Locate the cell with the specified text and output its (X, Y) center coordinate. 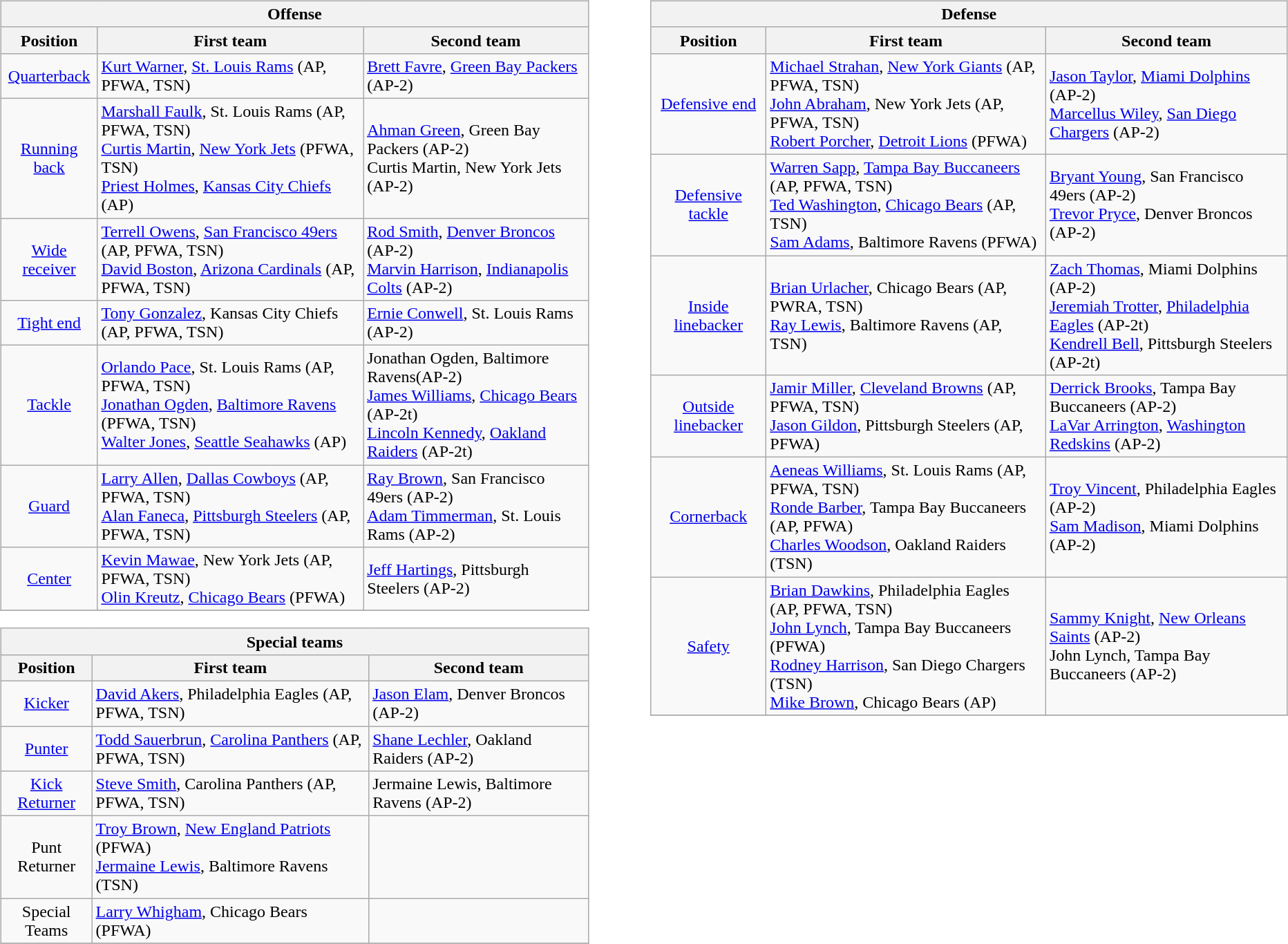
Zach Thomas, Miami Dolphins (AP-2) Jeremiah Trotter, Philadelphia Eagles (AP-2t) Kendrell Bell, Pittsburgh Steelers (AP-2t) (1166, 315)
Running back (49, 158)
Jamir Miller, Cleveland Browns (AP, PFWA, TSN) Jason Gildon, Pittsburgh Steelers (AP, PFWA) (907, 416)
Marshall Faulk, St. Louis Rams (AP, PFWA, TSN) Curtis Martin, New York Jets (PFWA, TSN) Priest Holmes, Kansas City Chiefs (AP) (231, 158)
Kevin Mawae, New York Jets (AP, PFWA, TSN) Olin Kreutz, Chicago Bears (PFWA) (231, 579)
Brett Favre, Green Bay Packers (AP-2) (476, 76)
Jermaine Lewis, Baltimore Ravens (AP-2) (479, 793)
Cornerback (709, 517)
Center (49, 579)
Warren Sapp, Tampa Bay Buccaneers (AP, PFWA, TSN) Ted Washington, Chicago Bears (AP, TSN) Sam Adams, Baltimore Ravens (PFWA) (907, 205)
Kick Returner (46, 793)
Orlando Pace, St. Louis Rams (AP, PFWA, TSN) Jonathan Ogden, Baltimore Ravens (PFWA, TSN) Walter Jones, Seattle Seahawks (AP) (231, 405)
Terrell Owens, San Francisco 49ers (AP, PFWA, TSN) David Boston, Arizona Cardinals (AP, PFWA, TSN) (231, 260)
Punt Returner (46, 857)
Quarterback (49, 76)
Larry Allen, Dallas Cowboys (AP, PFWA, TSN) Alan Faneca, Pittsburgh Steelers (AP, PFWA, TSN) (231, 506)
Defense (969, 14)
Tight end (49, 323)
Safety (709, 646)
Defensive tackle (709, 205)
Tony Gonzalez, Kansas City Chiefs (AP, PFWA, TSN) (231, 323)
Todd Sauerbrun, Carolina Panthers (AP, PFWA, TSN) (231, 748)
Jason Elam, Denver Broncos (AP-2) (479, 704)
Ahman Green, Green Bay Packers (AP-2) Curtis Martin, New York Jets (AP-2) (476, 158)
Kicker (46, 704)
Offense (294, 14)
Troy Vincent, Philadelphia Eagles (AP-2) Sam Madison, Miami Dolphins (AP-2) (1166, 517)
David Akers, Philadelphia Eagles (AP, PFWA, TSN) (231, 704)
Steve Smith, Carolina Panthers (AP, PFWA, TSN) (231, 793)
Larry Whigham, Chicago Bears (PFWA) (231, 921)
Ernie Conwell, St. Louis Rams (AP-2) (476, 323)
Shane Lechler, Oakland Raiders (AP-2) (479, 748)
Special teams (294, 641)
Inside linebacker (709, 315)
Special Teams (46, 921)
Ray Brown, San Francisco 49ers (AP-2) Adam Timmerman, St. Louis Rams (AP-2) (476, 506)
Michael Strahan, New York Giants (AP, PFWA, TSN) John Abraham, New York Jets (AP, PFWA, TSN) Robert Porcher, Detroit Lions (PFWA) (907, 104)
Rod Smith, Denver Broncos (AP-2) Marvin Harrison, Indianapolis Colts (AP-2) (476, 260)
Sammy Knight, New Orleans Saints (AP-2) John Lynch, Tampa Bay Buccaneers (AP-2) (1166, 646)
Bryant Young, San Francisco 49ers (AP-2) Trevor Pryce, Denver Broncos (AP-2) (1166, 205)
Wide receiver (49, 260)
Guard (49, 506)
Jeff Hartings, Pittsburgh Steelers (AP-2) (476, 579)
Derrick Brooks, Tampa Bay Buccaneers (AP-2) LaVar Arrington, Washington Redskins (AP-2) (1166, 416)
Punter (46, 748)
Brian Urlacher, Chicago Bears (AP, PWRA, TSN) Ray Lewis, Baltimore Ravens (AP, TSN) (907, 315)
Tackle (49, 405)
Troy Brown, New England Patriots (PFWA) Jermaine Lewis, Baltimore Ravens (TSN) (231, 857)
Aeneas Williams, St. Louis Rams (AP, PFWA, TSN) Ronde Barber, Tampa Bay Buccaneers (AP, PFWA) Charles Woodson, Oakland Raiders (TSN) (907, 517)
Defensive end (709, 104)
Jason Taylor, Miami Dolphins (AP-2) Marcellus Wiley, San Diego Chargers (AP-2) (1166, 104)
Outside linebacker (709, 416)
Jonathan Ogden, Baltimore Ravens(AP-2) James Williams, Chicago Bears (AP-2t) Lincoln Kennedy, Oakland Raiders (AP-2t) (476, 405)
Kurt Warner, St. Louis Rams (AP, PFWA, TSN) (231, 76)
